Capture the cell that displays the provided text and extract its (x, y) central coordinate. 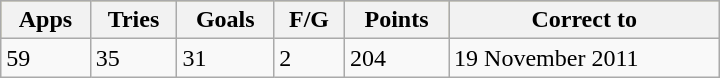
Correct to (584, 20)
35 (134, 58)
31 (226, 58)
59 (46, 58)
Goals (226, 20)
F/G (310, 20)
2 (310, 58)
Points (396, 20)
19 November 2011 (584, 58)
Apps (46, 20)
204 (396, 58)
Tries (134, 20)
